Pinpoint the cell where the given text exists, returning its (x, y) midpoint coordinate. 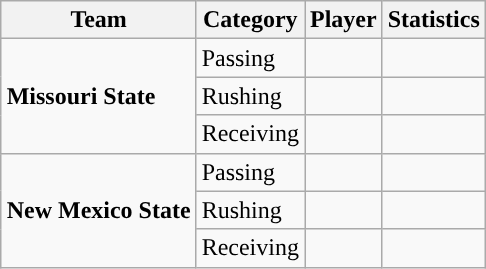
Player (343, 20)
Statistics (434, 20)
Missouri State (98, 96)
Category (250, 20)
Team (98, 20)
New Mexico State (98, 210)
